From the cell containing the given text, extract its center point as [x, y] coordinate. 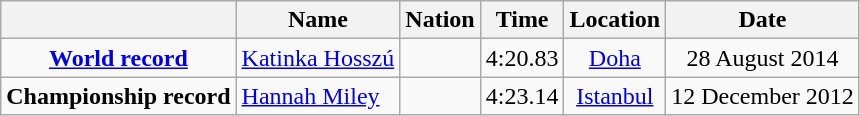
Nation [440, 20]
Time [522, 20]
4:23.14 [522, 96]
Name [318, 20]
12 December 2012 [763, 96]
Hannah Miley [318, 96]
4:20.83 [522, 58]
Istanbul [615, 96]
28 August 2014 [763, 58]
Date [763, 20]
Katinka Hosszú [318, 58]
Location [615, 20]
World record [118, 58]
Championship record [118, 96]
Doha [615, 58]
